Return (x, y) of the center of cell containing provided text 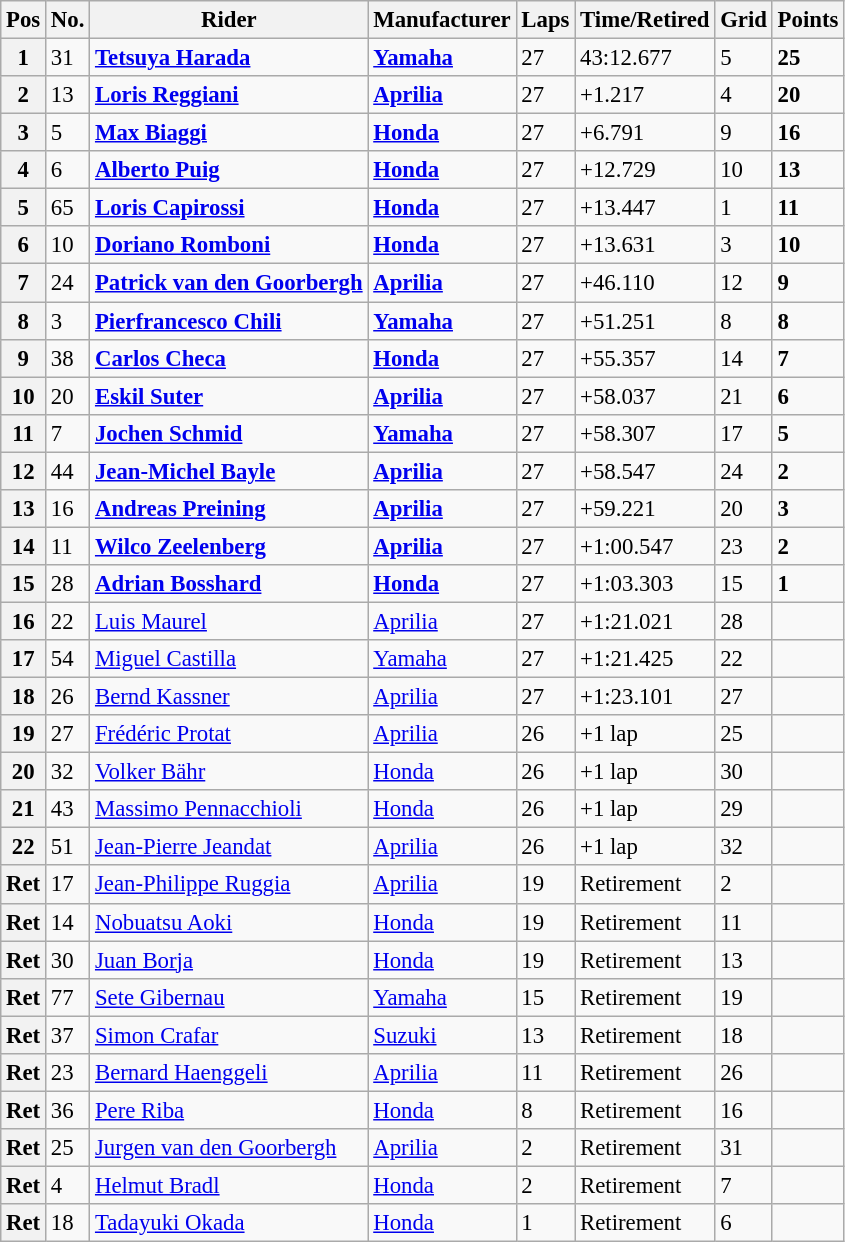
Simon Crafar (229, 1035)
Sete Gibernau (229, 997)
Bernard Haenggeli (229, 1073)
+1:23.101 (645, 697)
+51.251 (645, 321)
+6.791 (645, 133)
+46.110 (645, 283)
29 (744, 809)
Rider (229, 20)
Points (808, 20)
43 (68, 809)
+1:21.425 (645, 659)
Patrick van den Goorbergh (229, 283)
Doriano Romboni (229, 245)
Frédéric Protat (229, 734)
Loris Reggiani (229, 95)
Loris Capirossi (229, 208)
Luis Maurel (229, 621)
Grid (744, 20)
Carlos Checa (229, 358)
37 (68, 1035)
Time/Retired (645, 20)
+58.307 (645, 433)
+1:21.021 (645, 621)
+59.221 (645, 509)
+58.547 (645, 471)
38 (68, 358)
Jean-Pierre Jeandat (229, 847)
+13.447 (645, 208)
65 (68, 208)
Laps (546, 20)
No. (68, 20)
+1.217 (645, 95)
+1:03.303 (645, 584)
+55.357 (645, 358)
Volker Bähr (229, 772)
36 (68, 1110)
Alberto Puig (229, 170)
Pos (24, 20)
+13.631 (645, 245)
44 (68, 471)
43:12.677 (645, 58)
51 (68, 847)
Pere Riba (229, 1110)
+12.729 (645, 170)
Jochen Schmid (229, 433)
54 (68, 659)
Nobuatsu Aoki (229, 922)
Eskil Suter (229, 396)
Juan Borja (229, 960)
Tadayuki Okada (229, 1223)
Wilco Zeelenberg (229, 546)
Jurgen van den Goorbergh (229, 1148)
77 (68, 997)
Pierfrancesco Chili (229, 321)
Jean-Philippe Ruggia (229, 885)
Miguel Castilla (229, 659)
Adrian Bosshard (229, 584)
Manufacturer (442, 20)
Suzuki (442, 1035)
Andreas Preining (229, 509)
+58.037 (645, 396)
Helmut Bradl (229, 1185)
Bernd Kassner (229, 697)
+1:00.547 (645, 546)
Massimo Pennacchioli (229, 809)
Max Biaggi (229, 133)
Jean-Michel Bayle (229, 471)
Tetsuya Harada (229, 58)
